Extract the [x, y] coordinate from the center of the cell holding the provided text.  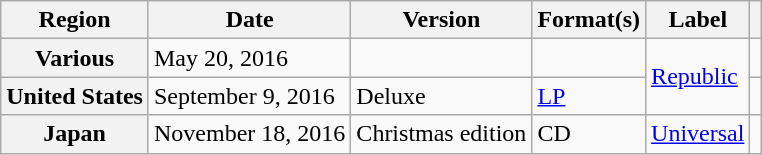
Label [698, 20]
May 20, 2016 [249, 58]
Version [442, 20]
CD [589, 134]
Date [249, 20]
Deluxe [442, 96]
Various [75, 58]
September 9, 2016 [249, 96]
Republic [698, 77]
Region [75, 20]
LP [589, 96]
Format(s) [589, 20]
Christmas edition [442, 134]
November 18, 2016 [249, 134]
Japan [75, 134]
Universal [698, 134]
United States [75, 96]
